Return the (x, y) coordinate for the center point of the cell that contains the specified text.  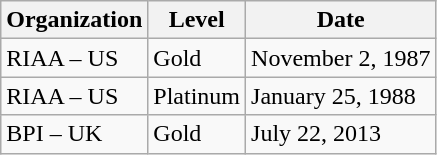
July 22, 2013 (341, 134)
Level (197, 20)
Platinum (197, 96)
November 2, 1987 (341, 58)
Date (341, 20)
BPI – UK (74, 134)
January 25, 1988 (341, 96)
Organization (74, 20)
